Return the [x, y] coordinate for the center point of the cell that contains the specified text.  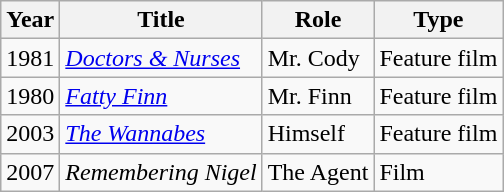
Fatty Finn [161, 96]
1980 [30, 96]
Year [30, 20]
The Wannabes [161, 134]
Role [318, 20]
2007 [30, 172]
The Agent [318, 172]
Title [161, 20]
Film [438, 172]
Mr. Finn [318, 96]
1981 [30, 58]
Mr. Cody [318, 58]
2003 [30, 134]
Himself [318, 134]
Type [438, 20]
Doctors & Nurses [161, 58]
Remembering Nigel [161, 172]
